Detect which cell encompasses the target text, then output its [X, Y] center coordinate. 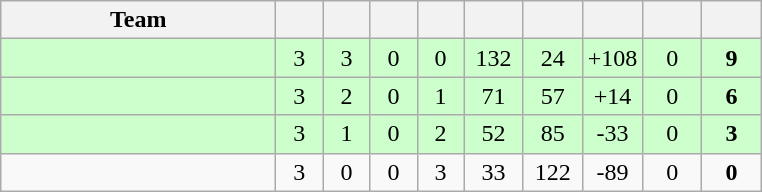
Team [138, 20]
6 [732, 96]
132 [494, 58]
-89 [612, 172]
+14 [612, 96]
57 [552, 96]
85 [552, 134]
122 [552, 172]
33 [494, 172]
+108 [612, 58]
-33 [612, 134]
24 [552, 58]
71 [494, 96]
52 [494, 134]
9 [732, 58]
